Provide the (x, y) coordinate of the cell's center where the given text is located.  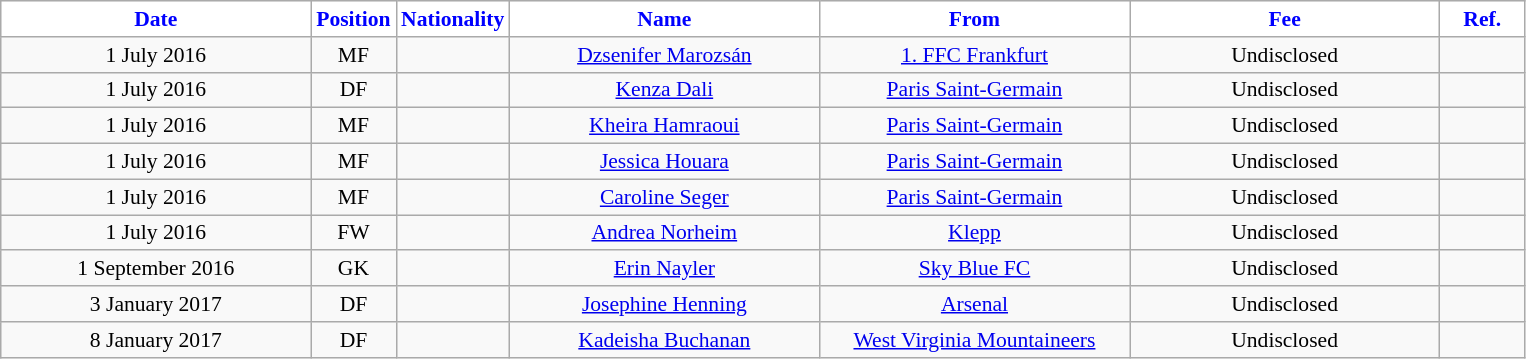
Ref. (1482, 19)
Caroline Seger (664, 197)
FW (354, 233)
Arsenal (974, 304)
Klepp (974, 233)
Sky Blue FC (974, 269)
1 September 2016 (156, 269)
Kheira Hamraoui (664, 126)
Dzsenifer Marozsán (664, 55)
West Virginia Mountaineers (974, 340)
Position (354, 19)
Josephine Henning (664, 304)
Fee (1285, 19)
Jessica Houara (664, 162)
8 January 2017 (156, 340)
Nationality (452, 19)
Kadeisha Buchanan (664, 340)
Name (664, 19)
GK (354, 269)
Erin Nayler (664, 269)
1. FFC Frankfurt (974, 55)
Kenza Dali (664, 90)
Andrea Norheim (664, 233)
Date (156, 19)
3 January 2017 (156, 304)
From (974, 19)
